From the cell containing the given text, extract its center point as (x, y) coordinate. 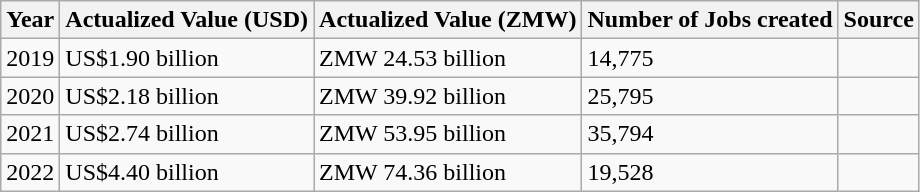
US$2.18 billion (187, 96)
14,775 (710, 58)
Source (878, 20)
Actualized Value (ZMW) (448, 20)
35,794 (710, 134)
2022 (30, 172)
ZMW 24.53 billion (448, 58)
Number of Jobs created (710, 20)
2021 (30, 134)
US$2.74 billion (187, 134)
US$4.40 billion (187, 172)
US$1.90 billion (187, 58)
2020 (30, 96)
ZMW 39.92 billion (448, 96)
Year (30, 20)
ZMW 74.36 billion (448, 172)
Actualized Value (USD) (187, 20)
2019 (30, 58)
19,528 (710, 172)
ZMW 53.95 billion (448, 134)
25,795 (710, 96)
